Search for the cell housing the specified text and yield its (x, y) center coordinate. 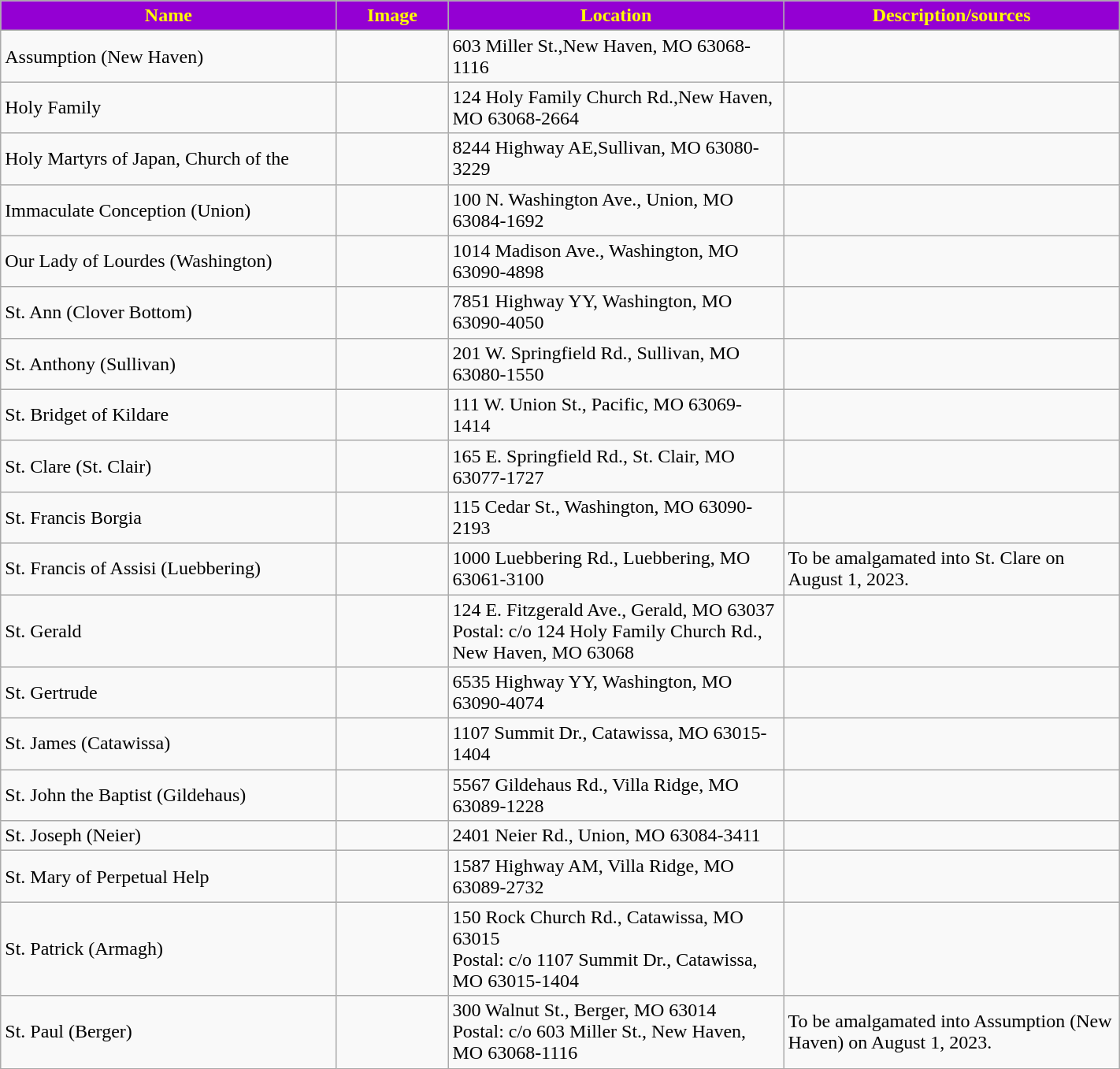
St. Patrick (Armagh) (169, 948)
1000 Luebbering Rd., Luebbering, MO 63061-3100 (616, 569)
115 Cedar St., Washington, MO 63090-2193 (616, 517)
300 Walnut St., Berger, MO 63014Postal: c/o 603 Miller St., New Haven, MO 63068-1116 (616, 1032)
201 W. Springfield Rd., Sullivan, MO 63080-1550 (616, 364)
7851 Highway YY, Washington, MO 63090-4050 (616, 312)
Our Lady of Lourdes (Washington) (169, 262)
8244 Highway AE,Sullivan, MO 63080-3229 (616, 159)
St. Anthony (Sullivan) (169, 364)
St. Ann (Clover Bottom) (169, 312)
St. Bridget of Kildare (169, 414)
150 Rock Church Rd., Catawissa, MO 63015Postal: c/o 1107 Summit Dr., Catawissa, MO 63015-1404 (616, 948)
1107 Summit Dr., Catawissa, MO 63015-1404 (616, 744)
Immaculate Conception (Union) (169, 210)
5567 Gildehaus Rd., Villa Ridge, MO 63089-1228 (616, 796)
Image (392, 16)
Holy Family (169, 107)
St. Gertrude (169, 693)
603 Miller St.,New Haven, MO 63068-1116 (616, 57)
Name (169, 16)
St. Mary of Perpetual Help (169, 876)
111 W. Union St., Pacific, MO 63069-1414 (616, 414)
St. Paul (Berger) (169, 1032)
St. Francis of Assisi (Luebbering) (169, 569)
To be amalgamated into Assumption (New Haven) on August 1, 2023. (951, 1032)
1587 Highway AM, Villa Ridge, MO 63089-2732 (616, 876)
Description/sources (951, 16)
St. Joseph (Neier) (169, 836)
St. Gerald (169, 630)
Location (616, 16)
St. James (Catawissa) (169, 744)
124 Holy Family Church Rd.,New Haven, MO 63068-2664 (616, 107)
2401 Neier Rd., Union, MO 63084-3411 (616, 836)
St. Clare (St. Clair) (169, 466)
St. John the Baptist (Gildehaus) (169, 796)
Holy Martyrs of Japan, Church of the (169, 159)
To be amalgamated into St. Clare on August 1, 2023. (951, 569)
124 E. Fitzgerald Ave., Gerald, MO 63037Postal: c/o 124 Holy Family Church Rd., New Haven, MO 63068 (616, 630)
165 E. Springfield Rd., St. Clair, MO 63077-1727 (616, 466)
100 N. Washington Ave., Union, MO 63084-1692 (616, 210)
Assumption (New Haven) (169, 57)
1014 Madison Ave., Washington, MO 63090-4898 (616, 262)
6535 Highway YY, Washington, MO 63090-4074 (616, 693)
St. Francis Borgia (169, 517)
